Extract the [X, Y] coordinate from the center of the cell holding the provided text.  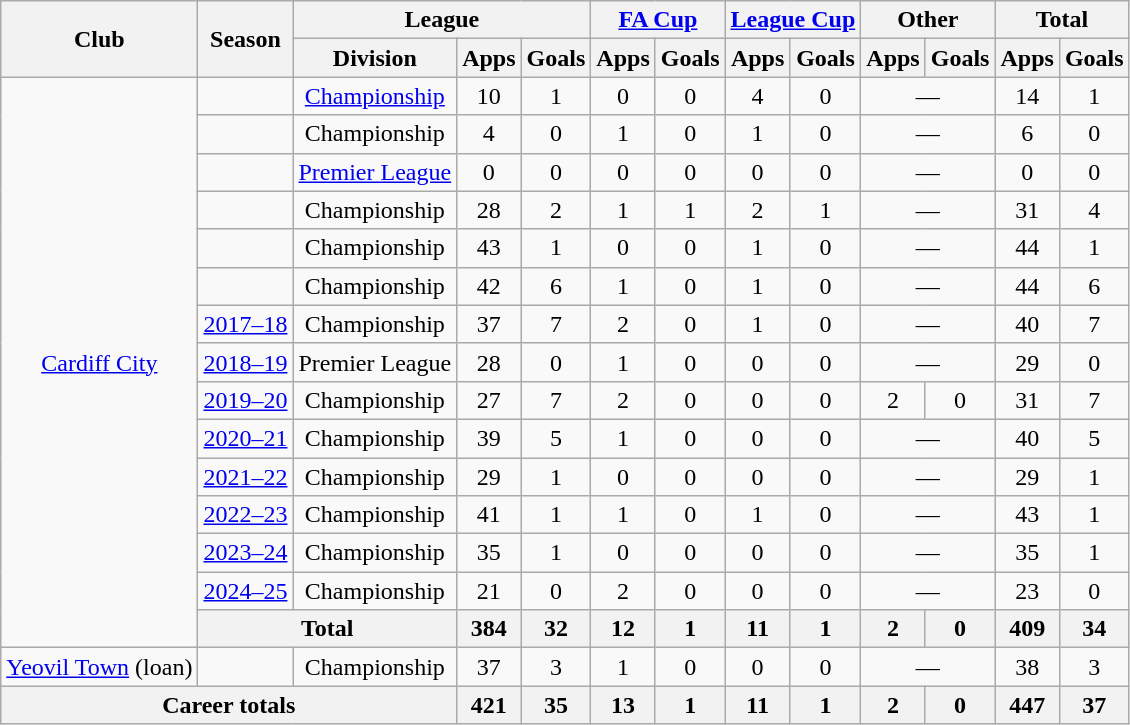
14 [1027, 96]
41 [489, 515]
12 [623, 629]
2022–23 [246, 515]
384 [489, 629]
Season [246, 39]
38 [1027, 667]
421 [489, 705]
FA Cup [658, 20]
2017–18 [246, 324]
10 [489, 96]
Club [100, 39]
2024–25 [246, 591]
League Cup [793, 20]
2020–21 [246, 438]
34 [1094, 629]
2019–20 [246, 400]
23 [1027, 591]
447 [1027, 705]
32 [556, 629]
42 [489, 286]
Career totals [229, 705]
League [442, 20]
Yeovil Town (loan) [100, 667]
21 [489, 591]
Division [375, 58]
2023–24 [246, 553]
2021–22 [246, 477]
2018–19 [246, 362]
27 [489, 400]
39 [489, 438]
Cardiff City [100, 362]
Other [928, 20]
409 [1027, 629]
13 [623, 705]
